Pinpoint the cell where the given text exists, returning its (x, y) midpoint coordinate. 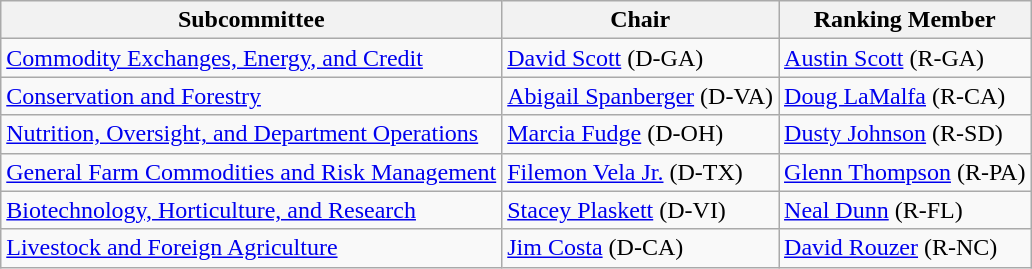
Chair (640, 20)
Doug LaMalfa (R-CA) (905, 96)
Dusty Johnson (R-SD) (905, 134)
Nutrition, Oversight, and Department Operations (252, 134)
David Rouzer (R-NC) (905, 248)
Austin Scott (R-GA) (905, 58)
Filemon Vela Jr. (D-TX) (640, 172)
Subcommittee (252, 20)
Marcia Fudge (D-OH) (640, 134)
Glenn Thompson (R-PA) (905, 172)
Commodity Exchanges, Energy, and Credit (252, 58)
Livestock and Foreign Agriculture (252, 248)
Ranking Member (905, 20)
Stacey Plaskett (D-VI) (640, 210)
David Scott (D-GA) (640, 58)
General Farm Commodities and Risk Management (252, 172)
Neal Dunn (R-FL) (905, 210)
Jim Costa (D-CA) (640, 248)
Conservation and Forestry (252, 96)
Biotechnology, Horticulture, and Research (252, 210)
Abigail Spanberger (D-VA) (640, 96)
